Determine the [x, y] coordinate at the center of the cell enclosing the given text.  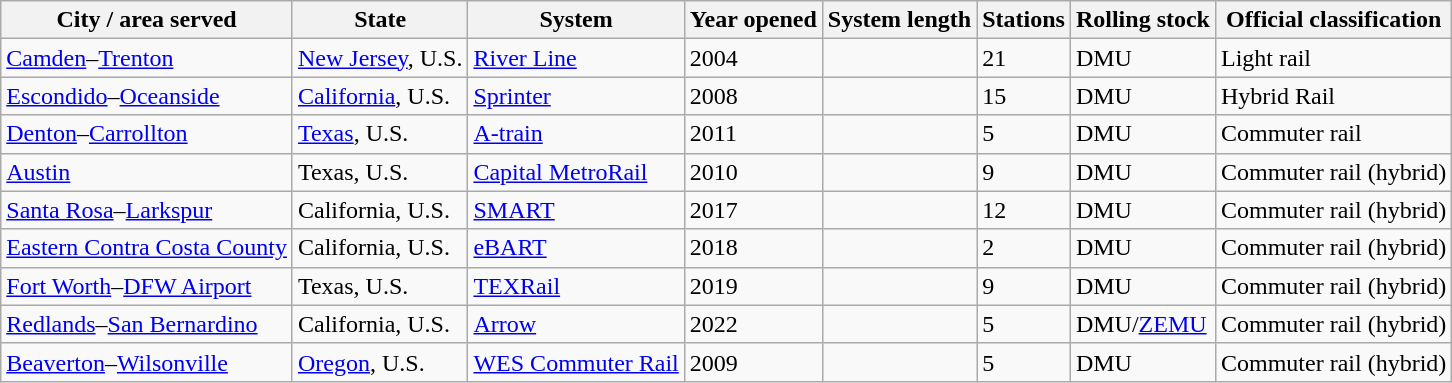
SMART [576, 210]
Eastern Contra Costa County [147, 248]
2011 [753, 134]
eBART [576, 248]
River Line [576, 58]
Capital MetroRail [576, 172]
Redlands–San Bernardino [147, 324]
2018 [753, 248]
2008 [753, 96]
Arrow [576, 324]
TEXRail [576, 286]
2010 [753, 172]
City / area served [147, 20]
2004 [753, 58]
A-train [576, 134]
2017 [753, 210]
2022 [753, 324]
Fort Worth–DFW Airport [147, 286]
Commuter rail [1333, 134]
System length [899, 20]
WES Commuter Rail [576, 362]
2009 [753, 362]
Escondido–Oceanside [147, 96]
Rolling stock [1142, 20]
15 [1024, 96]
New Jersey, U.S. [380, 58]
Hybrid Rail [1333, 96]
Denton–Carrollton [147, 134]
Stations [1024, 20]
Oregon, U.S. [380, 362]
12 [1024, 210]
2019 [753, 286]
Beaverton–Wilsonville [147, 362]
System [576, 20]
Sprinter [576, 96]
21 [1024, 58]
Light rail [1333, 58]
Year opened [753, 20]
DMU/ZEMU [1142, 324]
Camden–Trenton [147, 58]
Official classification [1333, 20]
Austin [147, 172]
State [380, 20]
Santa Rosa–Larkspur [147, 210]
2 [1024, 248]
